Return [X, Y] of the center of cell containing provided text 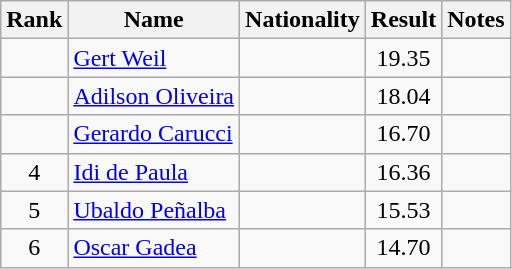
19.35 [403, 58]
16.70 [403, 134]
18.04 [403, 96]
Result [403, 20]
Adilson Oliveira [154, 96]
Ubaldo Peñalba [154, 210]
Rank [34, 20]
6 [34, 248]
15.53 [403, 210]
Idi de Paula [154, 172]
5 [34, 210]
14.70 [403, 248]
Gerardo Carucci [154, 134]
4 [34, 172]
Name [154, 20]
Gert Weil [154, 58]
Notes [476, 20]
Oscar Gadea [154, 248]
16.36 [403, 172]
Nationality [303, 20]
